Search for the cell housing the specified text and yield its (x, y) center coordinate. 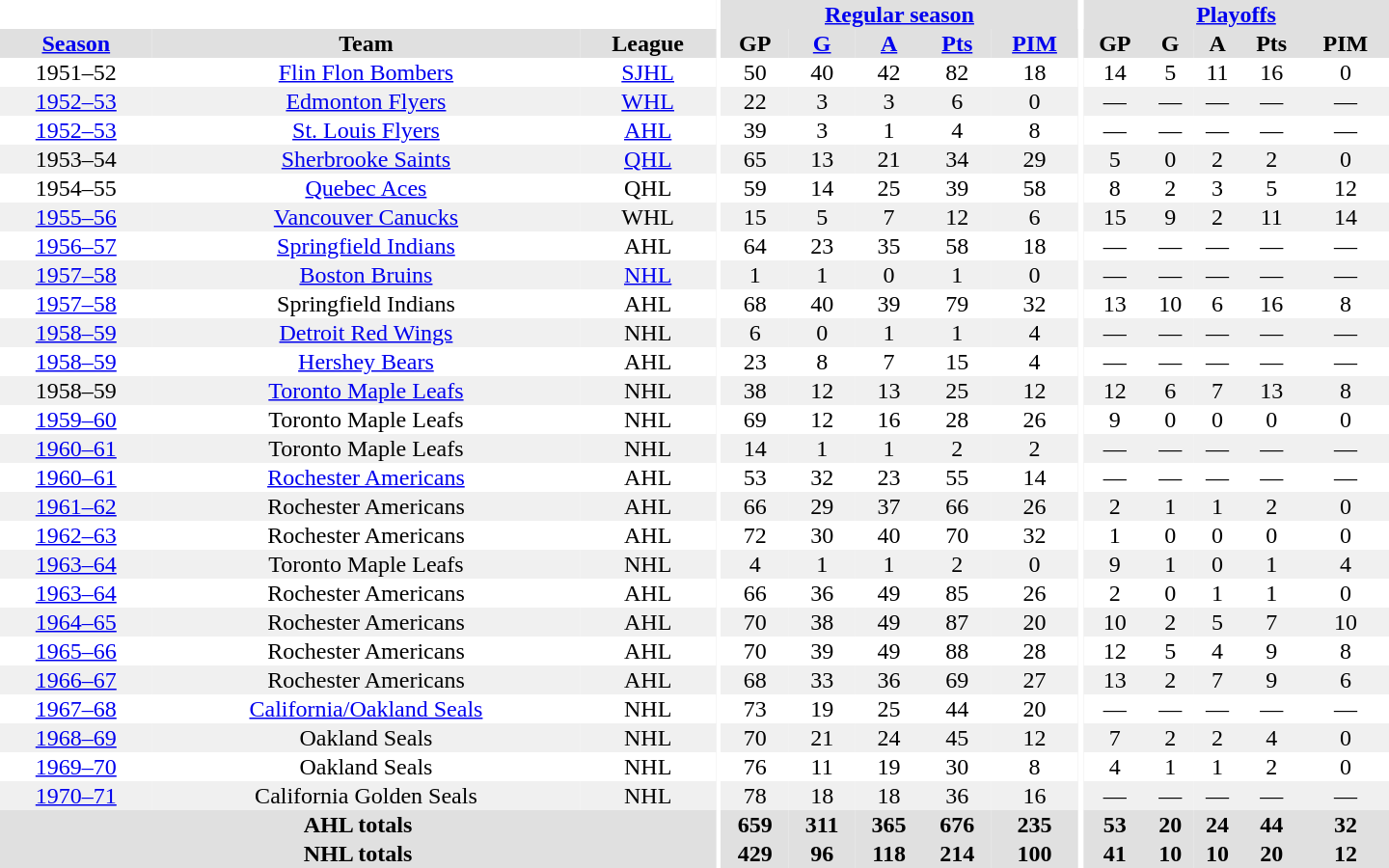
27 (1035, 680)
85 (957, 593)
League (648, 43)
Boston Bruins (367, 275)
429 (754, 854)
Edmonton Flyers (367, 101)
Regular season (899, 14)
42 (889, 72)
100 (1035, 854)
Playoffs (1237, 14)
676 (957, 825)
1961–62 (76, 506)
1967–68 (76, 709)
Flin Flon Bombers (367, 72)
76 (754, 767)
34 (957, 159)
Detroit Red Wings (367, 333)
87 (957, 622)
33 (822, 680)
1970–71 (76, 796)
55 (957, 477)
AHL totals (358, 825)
1956–57 (76, 246)
St. Louis Flyers (367, 130)
235 (1035, 825)
1954–55 (76, 188)
California Golden Seals (367, 796)
SJHL (648, 72)
Sherbrooke Saints (367, 159)
Season (76, 43)
118 (889, 854)
96 (822, 854)
1966–67 (76, 680)
214 (957, 854)
1955–56 (76, 217)
41 (1115, 854)
Vancouver Canucks (367, 217)
311 (822, 825)
64 (754, 246)
1969–70 (76, 767)
1968–69 (76, 738)
72 (754, 535)
California/Oakland Seals (367, 709)
1965–66 (76, 651)
NHL totals (358, 854)
78 (754, 796)
50 (754, 72)
Hershey Bears (367, 362)
22 (754, 101)
59 (754, 188)
1962–63 (76, 535)
45 (957, 738)
1953–54 (76, 159)
88 (957, 651)
659 (754, 825)
1959–60 (76, 420)
35 (889, 246)
Team (367, 43)
365 (889, 825)
Quebec Aces (367, 188)
82 (957, 72)
1964–65 (76, 622)
37 (889, 506)
73 (754, 709)
65 (754, 159)
79 (957, 304)
1951–52 (76, 72)
